Identify which cell holds the provided text, then report its (X, Y) central coordinate. 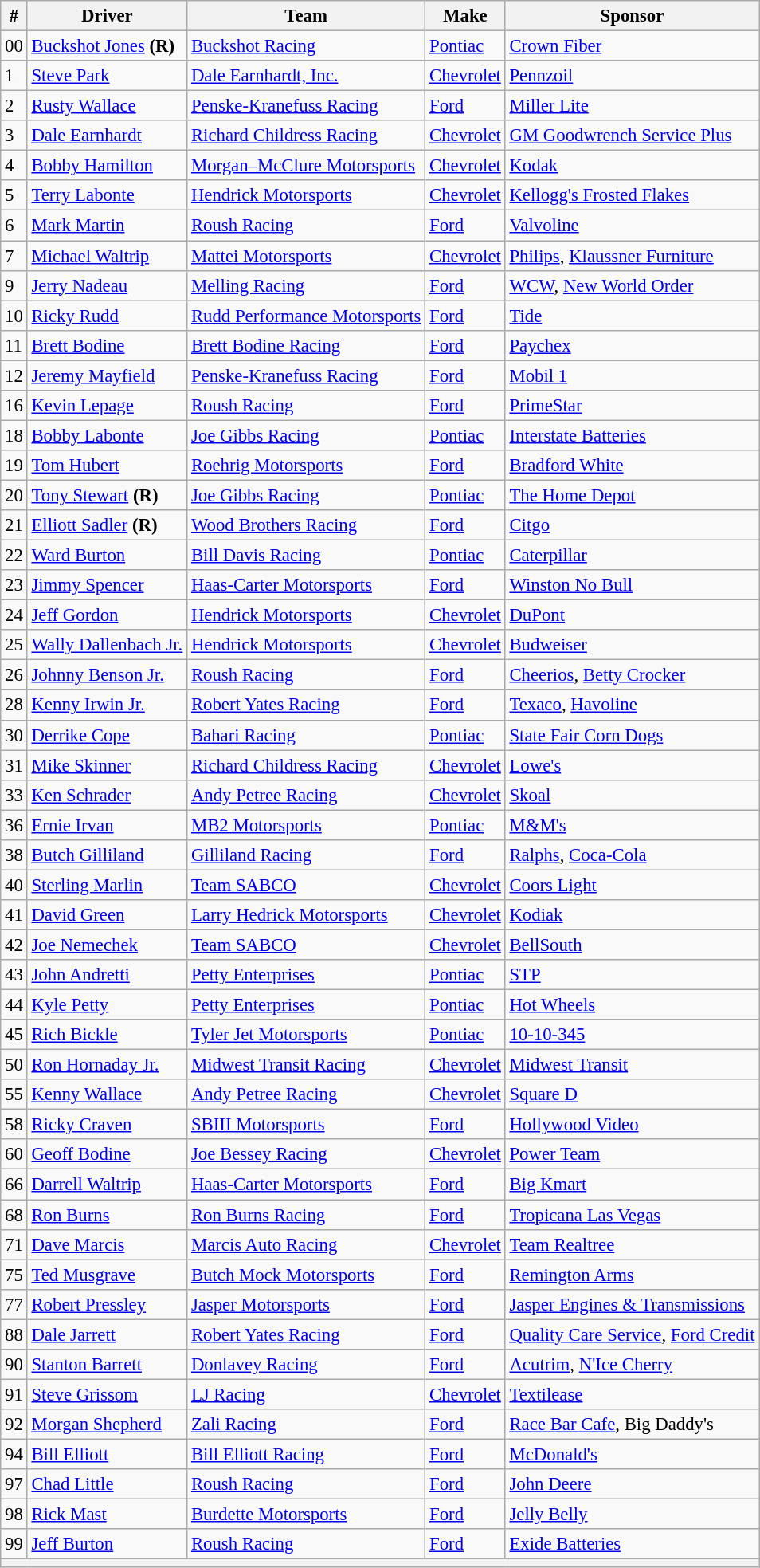
25 (14, 645)
Morgan Shepherd (107, 1425)
Kellogg's Frosted Flakes (633, 195)
00 (14, 46)
Dave Marcis (107, 1244)
Race Bar Cafe, Big Daddy's (633, 1425)
55 (14, 1094)
Jasper Engines & Transmissions (633, 1304)
Roehrig Motorsports (306, 466)
Sponsor (633, 16)
Mike Skinner (107, 765)
18 (14, 435)
75 (14, 1275)
Jeremy Mayfield (107, 375)
Johnny Benson Jr. (107, 675)
6 (14, 226)
John Andretti (107, 975)
Brett Bodine (107, 345)
68 (14, 1215)
Dale Earnhardt (107, 136)
Team Realtree (633, 1244)
Jelly Belly (633, 1515)
Tide (633, 316)
Robert Pressley (107, 1304)
Mobil 1 (633, 375)
Bobby Labonte (107, 435)
Jeff Burton (107, 1544)
Square D (633, 1094)
30 (14, 735)
Midwest Transit Racing (306, 1065)
Exide Batteries (633, 1544)
Butch Mock Motorsports (306, 1275)
Morgan–McClure Motorsports (306, 166)
Rich Bickle (107, 1035)
20 (14, 495)
Burdette Motorsports (306, 1515)
Rick Mast (107, 1515)
Miller Lite (633, 106)
Chad Little (107, 1484)
Rusty Wallace (107, 106)
36 (14, 825)
PrimeStar (633, 406)
Lowe's (633, 765)
Jimmy Spencer (107, 585)
Quality Care Service, Ford Credit (633, 1334)
Zali Racing (306, 1425)
Wally Dallenbach Jr. (107, 645)
7 (14, 256)
Ken Schrader (107, 795)
Brett Bodine Racing (306, 345)
4 (14, 166)
Derrike Cope (107, 735)
Jeff Gordon (107, 615)
Hot Wheels (633, 1005)
Ralphs, Coca-Cola (633, 855)
Ward Burton (107, 556)
10 (14, 316)
Dale Jarrett (107, 1334)
Valvoline (633, 226)
State Fair Corn Dogs (633, 735)
2 (14, 106)
Kevin Lepage (107, 406)
Butch Gilliland (107, 855)
Marcis Auto Racing (306, 1244)
WCW, New World Order (633, 285)
38 (14, 855)
88 (14, 1334)
Mark Martin (107, 226)
91 (14, 1394)
Mattei Motorsports (306, 256)
Kodiak (633, 915)
Sterling Marlin (107, 885)
50 (14, 1065)
71 (14, 1244)
Driver (107, 16)
Michael Waltrip (107, 256)
Hollywood Video (633, 1125)
22 (14, 556)
99 (14, 1544)
Joe Bessey Racing (306, 1155)
Caterpillar (633, 556)
Geoff Bodine (107, 1155)
94 (14, 1454)
Gilliland Racing (306, 855)
The Home Depot (633, 495)
Rudd Performance Motorsports (306, 316)
31 (14, 765)
Crown Fiber (633, 46)
Interstate Batteries (633, 435)
Kenny Irwin Jr. (107, 705)
60 (14, 1155)
10-10-345 (633, 1035)
Ricky Rudd (107, 316)
33 (14, 795)
Ron Hornaday Jr. (107, 1065)
Bradford White (633, 466)
Steve Grissom (107, 1394)
21 (14, 525)
97 (14, 1484)
Tyler Jet Motorsports (306, 1035)
Skoal (633, 795)
David Green (107, 915)
Terry Labonte (107, 195)
Paychex (633, 345)
Bill Elliott Racing (306, 1454)
Midwest Transit (633, 1065)
Cheerios, Betty Crocker (633, 675)
BellSouth (633, 945)
Citgo (633, 525)
98 (14, 1515)
Texaco, Havoline (633, 705)
19 (14, 466)
Textilease (633, 1394)
66 (14, 1185)
58 (14, 1125)
Ron Burns Racing (306, 1215)
Tropicana Las Vegas (633, 1215)
43 (14, 975)
MB2 Motorsports (306, 825)
John Deere (633, 1484)
Kodak (633, 166)
Power Team (633, 1155)
Pennzoil (633, 76)
M&M's (633, 825)
Ernie Irvan (107, 825)
41 (14, 915)
90 (14, 1365)
Make (465, 16)
McDonald's (633, 1454)
Jerry Nadeau (107, 285)
Coors Light (633, 885)
DuPont (633, 615)
77 (14, 1304)
Elliott Sadler (R) (107, 525)
# (14, 16)
45 (14, 1035)
16 (14, 406)
Budweiser (633, 645)
Wood Brothers Racing (306, 525)
11 (14, 345)
Bill Davis Racing (306, 556)
Tony Stewart (R) (107, 495)
Acutrim, N'Ice Cherry (633, 1365)
Steve Park (107, 76)
Bill Elliott (107, 1454)
Darrell Waltrip (107, 1185)
26 (14, 675)
Kenny Wallace (107, 1094)
Tom Hubert (107, 466)
9 (14, 285)
Joe Nemechek (107, 945)
SBIII Motorsports (306, 1125)
LJ Racing (306, 1394)
Melling Racing (306, 285)
Jasper Motorsports (306, 1304)
Team (306, 16)
92 (14, 1425)
28 (14, 705)
3 (14, 136)
42 (14, 945)
Bahari Racing (306, 735)
Winston No Bull (633, 585)
Remington Arms (633, 1275)
Dale Earnhardt, Inc. (306, 76)
23 (14, 585)
Ron Burns (107, 1215)
Kyle Petty (107, 1005)
Buckshot Racing (306, 46)
Ricky Craven (107, 1125)
5 (14, 195)
Philips, Klaussner Furniture (633, 256)
44 (14, 1005)
Bobby Hamilton (107, 166)
40 (14, 885)
STP (633, 975)
1 (14, 76)
Donlavey Racing (306, 1365)
Larry Hedrick Motorsports (306, 915)
GM Goodwrench Service Plus (633, 136)
Big Kmart (633, 1185)
Ted Musgrave (107, 1275)
24 (14, 615)
12 (14, 375)
Stanton Barrett (107, 1365)
Buckshot Jones (R) (107, 46)
